Scan for the cell matching the given text and deliver its (x, y) coordinate at center. 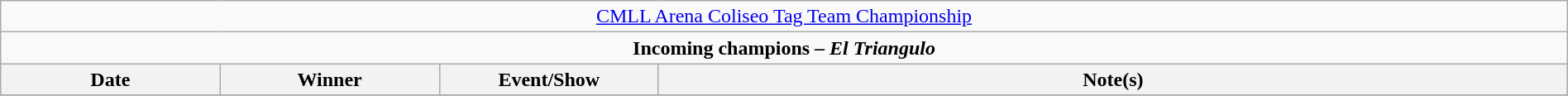
CMLL Arena Coliseo Tag Team Championship (784, 17)
Date (111, 79)
Event/Show (549, 79)
Note(s) (1113, 79)
Incoming champions – El Triangulo (784, 48)
Winner (329, 79)
